Detect which cell encompasses the target text, then output its (X, Y) center coordinate. 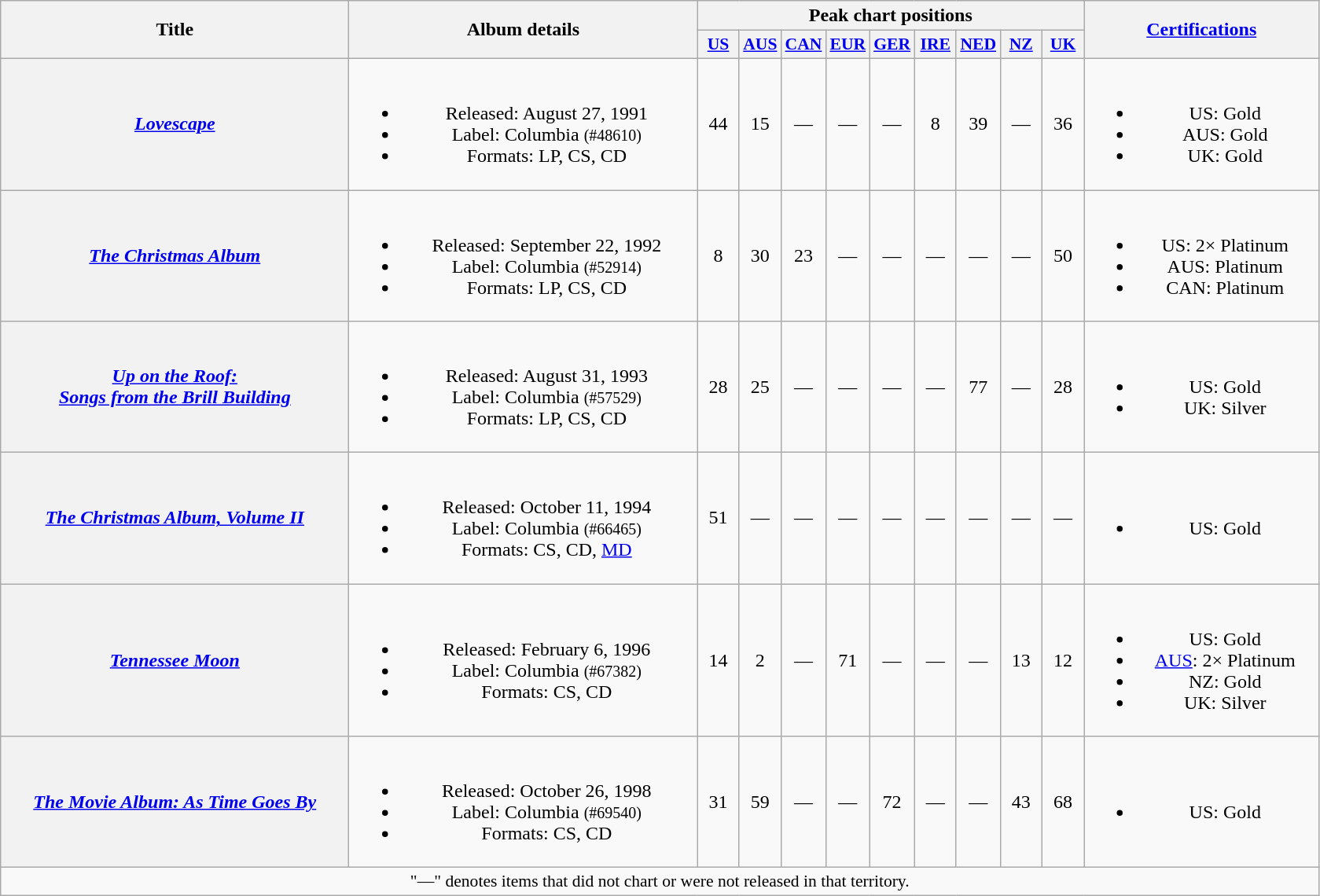
CAN (803, 45)
The Movie Album: As Time Goes By (175, 802)
Title (175, 30)
Peak chart positions (891, 16)
44 (719, 124)
UK (1063, 45)
14 (719, 660)
The Christmas Album (175, 256)
50 (1063, 256)
71 (848, 660)
39 (978, 124)
US: GoldAUS: GoldUK: Gold (1201, 124)
US (719, 45)
GER (892, 45)
72 (892, 802)
30 (759, 256)
13 (1020, 660)
68 (1063, 802)
IRE (936, 45)
Tennessee Moon (175, 660)
Album details (524, 30)
"—" denotes items that did not chart or were not released in that territory. (660, 882)
Released: October 26, 1998Label: Columbia (#69540)Formats: CS, CD (524, 802)
NZ (1020, 45)
51 (719, 519)
15 (759, 124)
AUS (759, 45)
US: GoldAUS: 2× PlatinumNZ: GoldUK: Silver (1201, 660)
US: GoldUK: Silver (1201, 387)
Released: September 22, 1992Label: Columbia (#52914)Formats: LP, CS, CD (524, 256)
NED (978, 45)
Lovescape (175, 124)
36 (1063, 124)
Certifications (1201, 30)
Up on the Roof:Songs from the Brill Building (175, 387)
31 (719, 802)
2 (759, 660)
Released: August 27, 1991Label: Columbia (#48610)Formats: LP, CS, CD (524, 124)
Released: February 6, 1996Label: Columbia (#67382)Formats: CS, CD (524, 660)
12 (1063, 660)
Released: August 31, 1993Label: Columbia (#57529)Formats: LP, CS, CD (524, 387)
59 (759, 802)
Released: October 11, 1994Label: Columbia (#66465)Formats: CS, CD, MD (524, 519)
25 (759, 387)
The Christmas Album, Volume II (175, 519)
EUR (848, 45)
43 (1020, 802)
US: 2× PlatinumAUS: PlatinumCAN: Platinum (1201, 256)
23 (803, 256)
77 (978, 387)
